Extract the (X, Y) coordinate from the center of the cell holding the provided text.  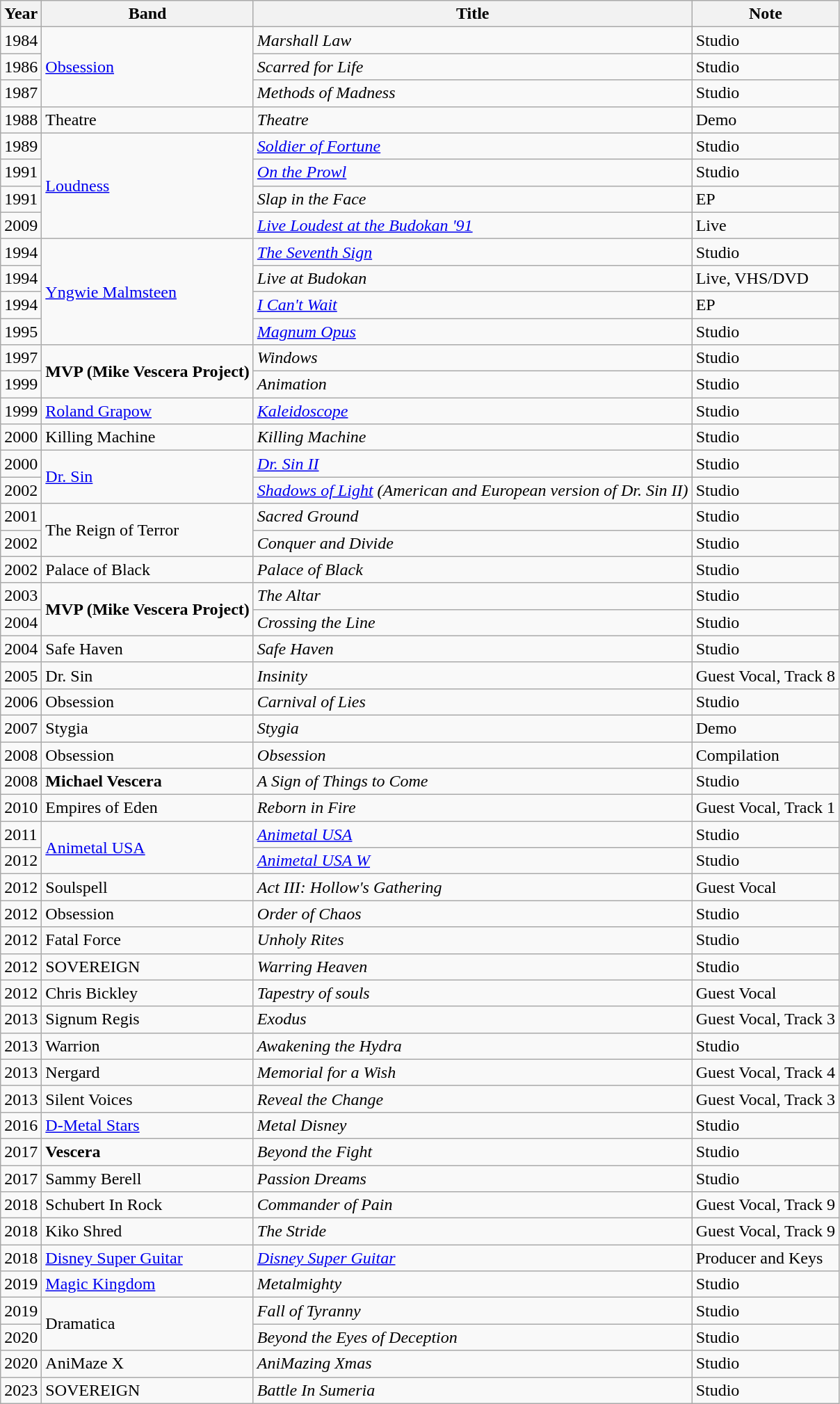
2011 (21, 834)
Order of Chaos (473, 914)
Schubert In Rock (147, 1205)
1988 (21, 120)
Beyond the Fight (473, 1152)
Animation (473, 385)
1986 (21, 67)
Empires of Eden (147, 808)
A Sign of Things to Come (473, 782)
Animetal USA W (473, 861)
1997 (21, 358)
Insinity (473, 675)
Title (473, 14)
The Reign of Terror (147, 530)
2006 (21, 702)
Fall of Tyranny (473, 1311)
Slap in the Face (473, 199)
Silent Voices (147, 1099)
2016 (21, 1125)
I Can't Wait (473, 305)
Marshall Law (473, 40)
Roland Grapow (147, 411)
Methods of Madness (473, 93)
2001 (21, 517)
1989 (21, 146)
On the Prowl (473, 172)
Signum Regis (147, 1019)
Carnival of Lies (473, 702)
2007 (21, 728)
Exodus (473, 1019)
Dramatica (147, 1324)
Yngwie Malmsteen (147, 291)
1984 (21, 40)
Magic Kingdom (147, 1284)
Shadows of Light (American and European version of Dr. Sin II) (473, 490)
2003 (21, 596)
Beyond the Eyes of Deception (473, 1337)
Soldier of Fortune (473, 146)
Warrion (147, 1046)
Memorial for a Wish (473, 1072)
Commander of Pain (473, 1205)
Metal Disney (473, 1125)
Conquer and Divide (473, 543)
Tapestry of souls (473, 993)
Soulspell (147, 887)
Vescera (147, 1152)
Nergard (147, 1072)
Dr. Sin II (473, 464)
Reborn in Fire (473, 808)
Reveal the Change (473, 1099)
Guest Vocal, Track 8 (766, 675)
Fatal Force (147, 940)
1987 (21, 93)
Live, VHS/DVD (766, 278)
1995 (21, 332)
Band (147, 14)
Year (21, 14)
Producer and Keys (766, 1258)
Awakening the Hydra (473, 1046)
Kaleidoscope (473, 411)
Michael Vescera (147, 782)
The Seventh Sign (473, 252)
Battle In Sumeria (473, 1390)
Kiko Shred (147, 1232)
2005 (21, 675)
Sacred Ground (473, 517)
AniMazing Xmas (473, 1364)
Sammy Berell (147, 1179)
Passion Dreams (473, 1179)
Guest Vocal, Track 4 (766, 1072)
D-Metal Stars (147, 1125)
Chris Bickley (147, 993)
Live Loudest at the Budokan '91 (473, 225)
2023 (21, 1390)
Magnum Opus (473, 332)
AniMaze X (147, 1364)
Guest Vocal, Track 1 (766, 808)
Metalmighty (473, 1284)
Warring Heaven (473, 967)
2010 (21, 808)
2009 (21, 225)
Act III: Hollow's Gathering (473, 887)
Compilation (766, 755)
Live at Budokan (473, 278)
The Stride (473, 1232)
Crossing the Line (473, 622)
Loudness (147, 186)
Note (766, 14)
The Altar (473, 596)
Unholy Rites (473, 940)
Windows (473, 358)
Scarred for Life (473, 67)
Live (766, 225)
